Search for the cell housing the specified text and yield its [X, Y] center coordinate. 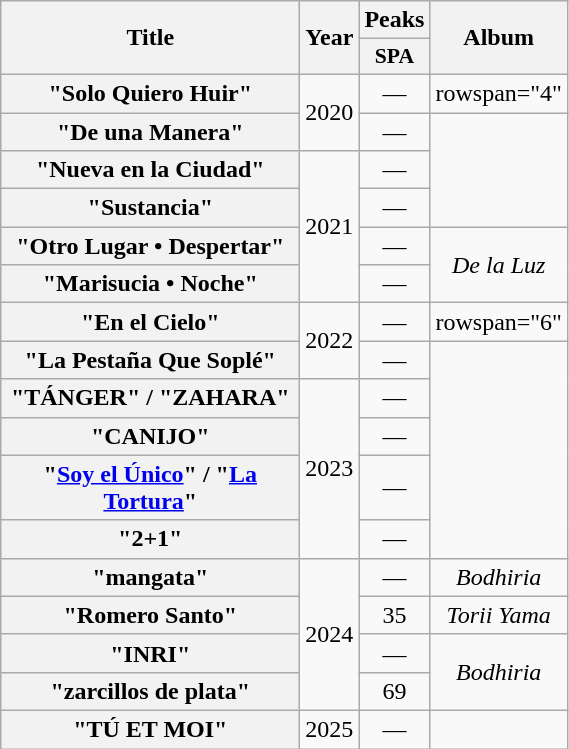
"zarcillos de plata" [150, 691]
"De una Manera" [150, 131]
2020 [330, 112]
"Nueva en la Ciudad" [150, 170]
"Soy el Único" / "La Tortura" [150, 488]
"TÁNGER" / "ZAHARA" [150, 398]
2024 [330, 634]
2023 [330, 468]
"Romero Santo" [150, 615]
"INRI" [150, 653]
"En el Cielo" [150, 322]
"CANIJO" [150, 436]
"Otro Lugar • Despertar" [150, 246]
"Marisucia • Noche" [150, 284]
Title [150, 38]
rowspan="6" [499, 322]
"Solo Quiero Huir" [150, 93]
"2+1" [150, 539]
69 [394, 691]
"mangata" [150, 577]
2021 [330, 227]
SPA [394, 57]
Torii Yama [499, 615]
Peaks [394, 20]
"Sustancia" [150, 208]
De la Luz [499, 265]
35 [394, 615]
2025 [330, 729]
Album [499, 38]
2022 [330, 341]
Year [330, 38]
"La Pestaña Que Soplé" [150, 360]
rowspan="4" [499, 93]
"TÚ ET MOI" [150, 729]
